From the cell containing the given text, extract its center point as (x, y) coordinate. 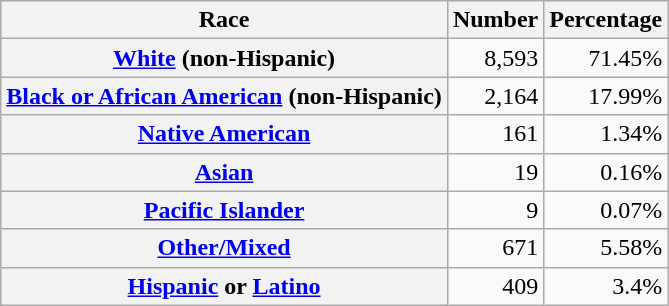
Native American (224, 134)
0.16% (606, 172)
671 (495, 248)
19 (495, 172)
Percentage (606, 20)
161 (495, 134)
17.99% (606, 96)
Black or African American (non-Hispanic) (224, 96)
Number (495, 20)
Hispanic or Latino (224, 286)
71.45% (606, 58)
Asian (224, 172)
Pacific Islander (224, 210)
409 (495, 286)
Race (224, 20)
5.58% (606, 248)
2,164 (495, 96)
9 (495, 210)
Other/Mixed (224, 248)
8,593 (495, 58)
3.4% (606, 286)
1.34% (606, 134)
0.07% (606, 210)
White (non-Hispanic) (224, 58)
